Output the [x, y] coordinate of the center of the cell containing the given text.  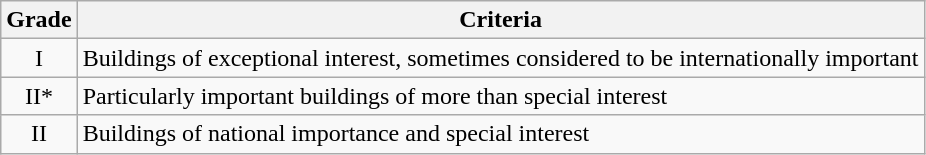
II* [39, 96]
Buildings of national importance and special interest [500, 134]
Buildings of exceptional interest, sometimes considered to be internationally important [500, 58]
II [39, 134]
Particularly important buildings of more than special interest [500, 96]
I [39, 58]
Criteria [500, 20]
Grade [39, 20]
